Search for the cell housing the specified text and yield its [x, y] center coordinate. 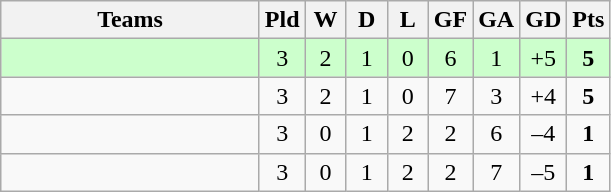
Teams [130, 20]
L [408, 20]
+4 [544, 96]
Pts [588, 20]
GA [496, 20]
W [326, 20]
+5 [544, 58]
GD [544, 20]
–5 [544, 172]
Pld [282, 20]
GF [450, 20]
D [366, 20]
–4 [544, 134]
